Locate the cell with the specified text and output its (X, Y) center coordinate. 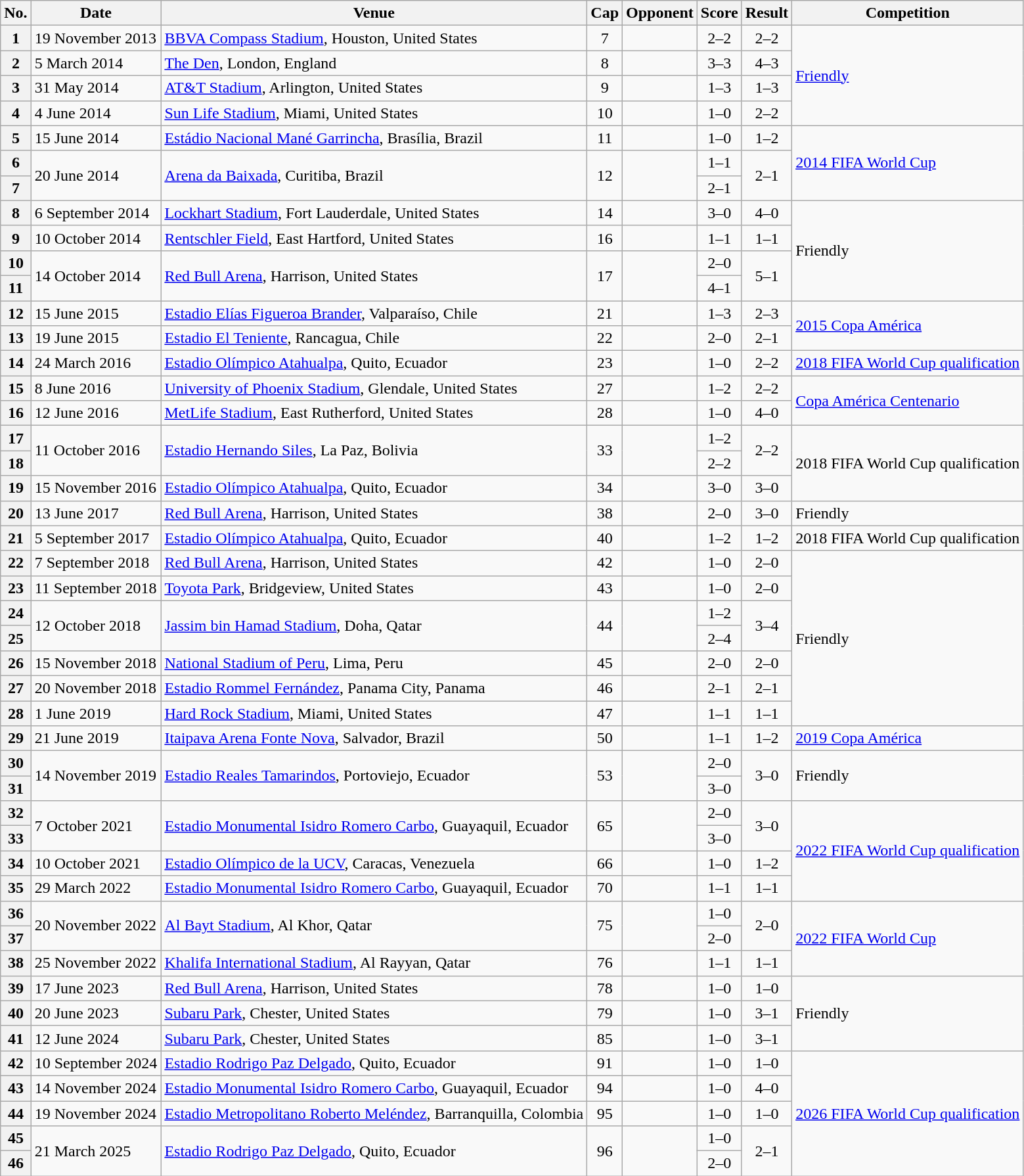
26 (16, 663)
Arena da Baixada, Curitiba, Brazil (374, 175)
Khalifa International Stadium, Al Rayyan, Qatar (374, 963)
Estadio Elías Figueroa Brander, Valparaíso, Chile (374, 313)
10 October 2014 (96, 238)
24 March 2016 (96, 363)
39 (16, 988)
Estadio Reales Tamarindos, Portoviejo, Ecuador (374, 776)
National Stadium of Peru, Lima, Peru (374, 663)
13 (16, 338)
3–4 (767, 625)
20 June 2014 (96, 175)
15 June 2014 (96, 138)
20 November 2018 (96, 688)
Estadio Olímpico de la UCV, Caracas, Venezuela (374, 863)
24 (16, 613)
5–1 (767, 275)
2–3 (767, 313)
15 June 2015 (96, 313)
Estádio Nacional Mané Garrincha, Brasília, Brazil (374, 138)
Itaipava Arena Fonte Nova, Salvador, Brazil (374, 738)
4 (16, 113)
76 (605, 963)
Estadio Hernando Siles, La Paz, Bolivia (374, 451)
15 November 2018 (96, 663)
96 (605, 1151)
31 May 2014 (96, 88)
29 (16, 738)
94 (605, 1088)
36 (16, 913)
5 (16, 138)
2022 FIFA World Cup (908, 938)
12 October 2018 (96, 625)
Sun Life Stadium, Miami, United States (374, 113)
21 March 2025 (96, 1151)
Estadio El Teniente, Rancagua, Chile (374, 338)
35 (16, 888)
18 (16, 463)
70 (605, 888)
1 (16, 38)
Opponent (660, 13)
10 October 2021 (96, 863)
25 November 2022 (96, 963)
Hard Rock Stadium, Miami, United States (374, 713)
Estadio Rommel Fernández, Panama City, Panama (374, 688)
47 (605, 713)
19 (16, 488)
79 (605, 1013)
11 September 2018 (96, 588)
3 (16, 88)
MetLife Stadium, East Rutherford, United States (374, 413)
20 June 2023 (96, 1013)
Copa América Centenario (908, 401)
5 September 2017 (96, 538)
University of Phoenix Stadium, Glendale, United States (374, 388)
14 October 2014 (96, 275)
95 (605, 1114)
BBVA Compass Stadium, Houston, United States (374, 38)
No. (16, 13)
41 (16, 1038)
Date (96, 13)
Result (767, 13)
11 October 2016 (96, 451)
17 June 2023 (96, 988)
Jassim bin Hamad Stadium, Doha, Qatar (374, 625)
19 June 2015 (96, 338)
75 (605, 926)
65 (605, 826)
Estadio Metropolitano Roberto Meléndez, Barranquilla, Colombia (374, 1114)
2026 FIFA World Cup qualification (908, 1113)
6 (16, 163)
4–3 (767, 63)
37 (16, 938)
30 (16, 763)
Toyota Park, Bridgeview, United States (374, 588)
5 March 2014 (96, 63)
31 (16, 788)
2014 FIFA World Cup (908, 163)
1 June 2019 (96, 713)
50 (605, 738)
2 (16, 63)
3–3 (719, 63)
21 June 2019 (96, 738)
7 October 2021 (96, 826)
32 (16, 813)
Venue (374, 13)
85 (605, 1038)
53 (605, 776)
15 November 2016 (96, 488)
13 June 2017 (96, 513)
2019 Copa América (908, 738)
2022 FIFA World Cup qualification (908, 851)
20 (16, 513)
4 June 2014 (96, 113)
15 (16, 388)
Rentschler Field, East Hartford, United States (374, 238)
14 November 2019 (96, 776)
66 (605, 863)
The Den, London, England (374, 63)
8 June 2016 (96, 388)
19 November 2024 (96, 1114)
29 March 2022 (96, 888)
Cap (605, 13)
12 June 2016 (96, 413)
Score (719, 13)
2015 Copa América (908, 326)
6 September 2014 (96, 213)
Competition (908, 13)
25 (16, 638)
Al Bayt Stadium, Al Khor, Qatar (374, 926)
14 November 2024 (96, 1088)
91 (605, 1063)
7 September 2018 (96, 563)
2–4 (719, 638)
10 September 2024 (96, 1063)
19 November 2013 (96, 38)
4–1 (719, 288)
12 June 2024 (96, 1038)
AT&T Stadium, Arlington, United States (374, 88)
20 November 2022 (96, 926)
Lockhart Stadium, Fort Lauderdale, United States (374, 213)
78 (605, 988)
